Detect which cell encompasses the target text, then output its [x, y] center coordinate. 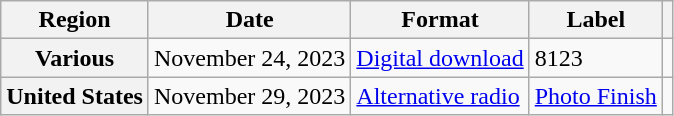
Photo Finish [596, 96]
Digital download [440, 58]
Date [249, 20]
8123 [596, 58]
Region [75, 20]
Various [75, 58]
Format [440, 20]
Label [596, 20]
November 29, 2023 [249, 96]
United States [75, 96]
November 24, 2023 [249, 58]
Alternative radio [440, 96]
